Provide the [x, y] coordinate of the cell's center where the given text is located.  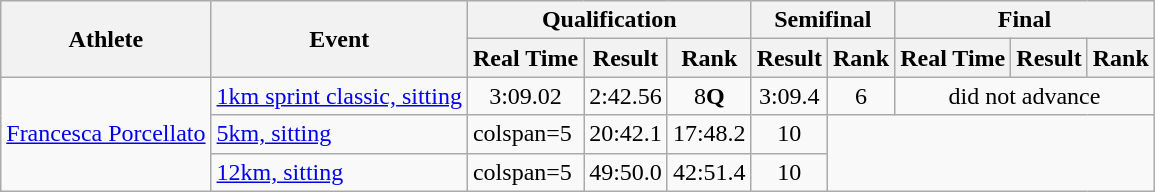
8Q [709, 96]
Semifinal [823, 20]
Event [339, 39]
Francesca Porcellato [106, 134]
3:09.02 [525, 96]
Final [1025, 20]
17:48.2 [709, 134]
6 [862, 96]
49:50.0 [626, 172]
5km, sitting [339, 134]
1km sprint classic, sitting [339, 96]
Qualification [609, 20]
Athlete [106, 39]
20:42.1 [626, 134]
did not advance [1025, 96]
3:09.4 [789, 96]
12km, sitting [339, 172]
2:42.56 [626, 96]
42:51.4 [709, 172]
